Return the (x, y) coordinate for the center point of the cell that contains the specified text.  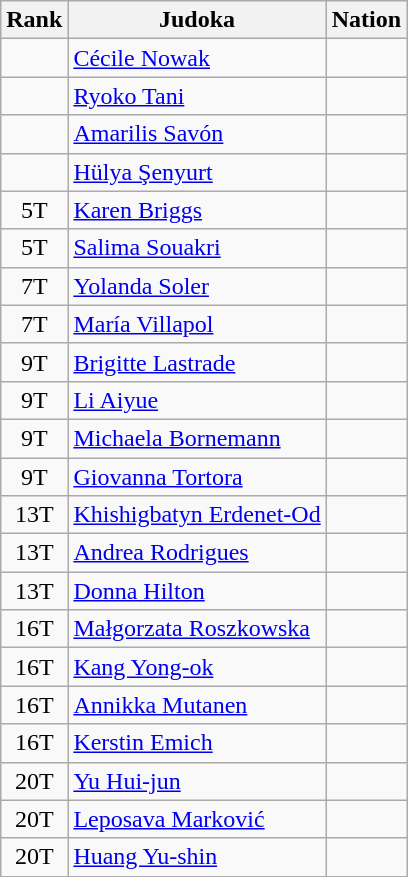
Salima Souakri (197, 248)
Annikka Mutanen (197, 705)
Leposava Marković (197, 819)
Giovanna Tortora (197, 477)
Huang Yu-shin (197, 857)
Ryoko Tani (197, 96)
Khishigbatyn Erdenet-Od (197, 515)
Brigitte Lastrade (197, 362)
Karen Briggs (197, 210)
Donna Hilton (197, 591)
Yu Hui-jun (197, 781)
Li Aiyue (197, 400)
Yolanda Soler (197, 286)
Nation (366, 20)
Hülya Şenyurt (197, 172)
Judoka (197, 20)
Rank (34, 20)
Amarilis Savón (197, 134)
Andrea Rodrigues (197, 553)
María Villapol (197, 324)
Michaela Bornemann (197, 438)
Cécile Nowak (197, 58)
Małgorzata Roszkowska (197, 629)
Kerstin Emich (197, 743)
Kang Yong-ok (197, 667)
